Pinpoint the cell where the given text exists, returning its [X, Y] midpoint coordinate. 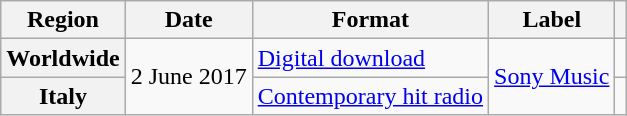
Date [188, 20]
Format [370, 20]
Sony Music [552, 77]
Worldwide [63, 58]
Digital download [370, 58]
Contemporary hit radio [370, 96]
2 June 2017 [188, 77]
Italy [63, 96]
Region [63, 20]
Label [552, 20]
